Provide the [X, Y] coordinate of the cell's center where the given text is located.  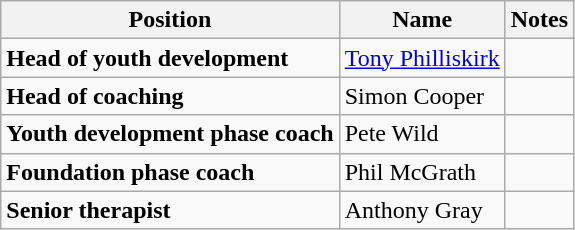
Head of coaching [170, 96]
Tony Philliskirk [422, 58]
Notes [539, 20]
Youth development phase coach [170, 134]
Pete Wild [422, 134]
Simon Cooper [422, 96]
Anthony Gray [422, 210]
Foundation phase coach [170, 172]
Position [170, 20]
Head of youth development [170, 58]
Name [422, 20]
Senior therapist [170, 210]
Phil McGrath [422, 172]
